Provide the [x, y] coordinate of the cell's center where the given text is located.  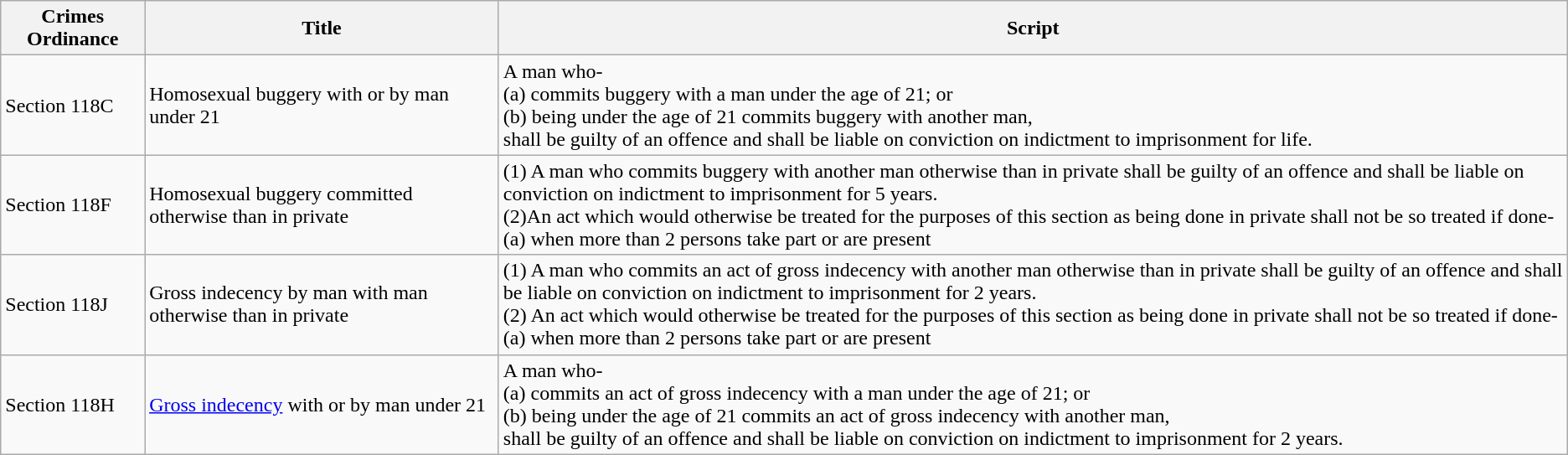
Gross indecency by man with man otherwise than in private [322, 305]
Section 118C [73, 106]
Section 118H [73, 404]
Title [322, 28]
Homosexual buggery committed otherwise than in private [322, 204]
Crimes Ordinance [73, 28]
Script [1033, 28]
Gross indecency with or by man under 21 [322, 404]
Section 118F [73, 204]
Homosexual buggery with or by man under 21 [322, 106]
Section 118J [73, 305]
